Locate the cell with the specified text and output its [X, Y] center coordinate. 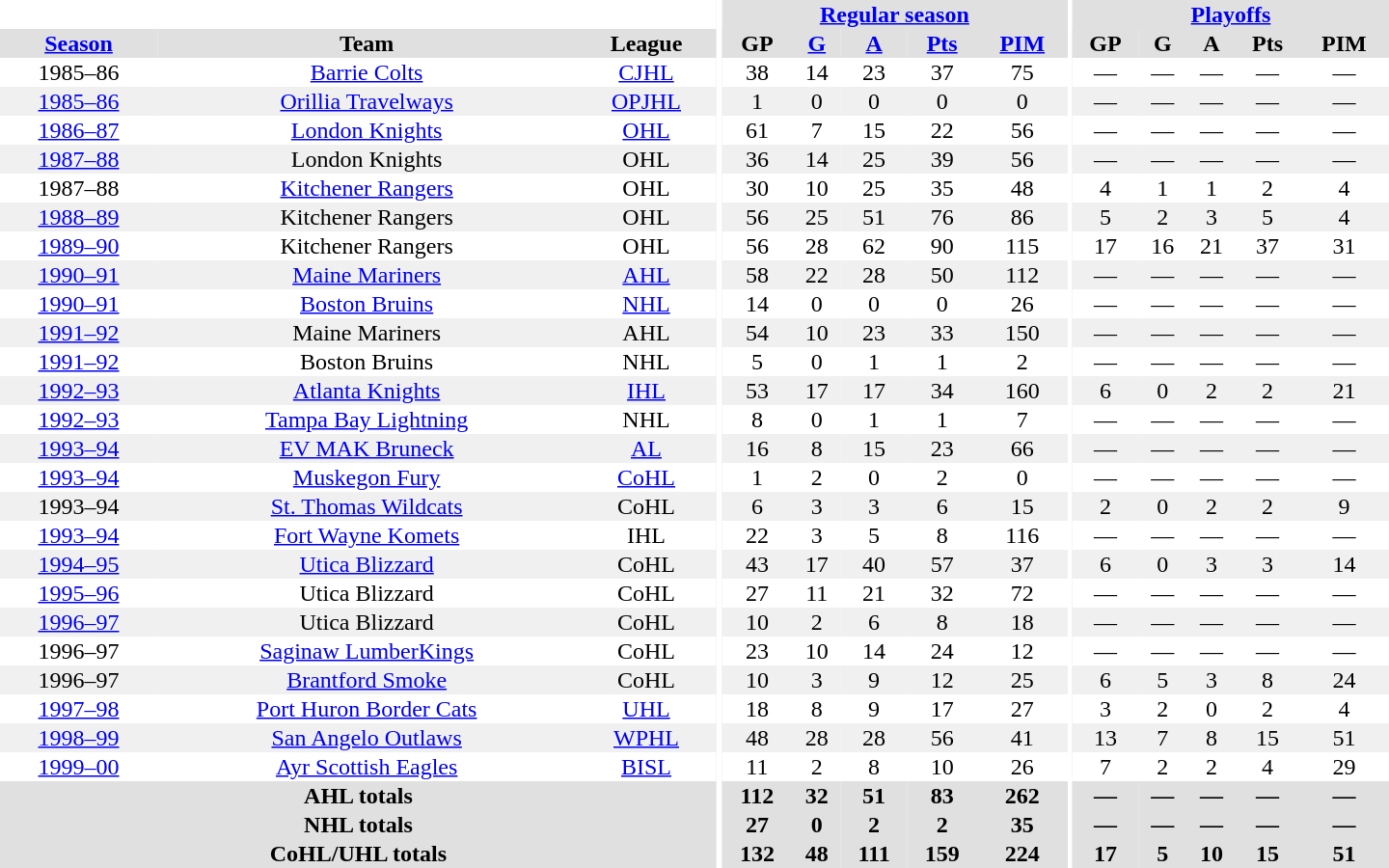
1998–99 [79, 738]
34 [941, 391]
72 [1022, 593]
UHL [646, 709]
CJHL [646, 72]
Muskegon Fury [367, 477]
1995–96 [79, 593]
Saginaw LumberKings [367, 651]
Tampa Bay Lightning [367, 420]
League [646, 43]
86 [1022, 217]
43 [756, 564]
66 [1022, 448]
Season [79, 43]
St. Thomas Wildcats [367, 506]
38 [756, 72]
111 [874, 854]
AL [646, 448]
116 [1022, 535]
30 [756, 188]
132 [756, 854]
33 [941, 333]
54 [756, 333]
NHL totals [359, 825]
AHL totals [359, 796]
150 [1022, 333]
1988–89 [79, 217]
Atlanta Knights [367, 391]
262 [1022, 796]
1997–98 [79, 709]
160 [1022, 391]
Fort Wayne Komets [367, 535]
29 [1345, 767]
Playoffs [1231, 14]
57 [941, 564]
CoHL/UHL totals [359, 854]
36 [756, 159]
1989–90 [79, 246]
Orillia Travelways [367, 101]
1999–00 [79, 767]
62 [874, 246]
13 [1105, 738]
San Angelo Outlaws [367, 738]
90 [941, 246]
159 [941, 854]
1986–87 [79, 130]
39 [941, 159]
61 [756, 130]
115 [1022, 246]
EV MAK Bruneck [367, 448]
75 [1022, 72]
OPJHL [646, 101]
Barrie Colts [367, 72]
Port Huron Border Cats [367, 709]
1994–95 [79, 564]
50 [941, 275]
58 [756, 275]
Ayr Scottish Eagles [367, 767]
76 [941, 217]
Regular season [894, 14]
WPHL [646, 738]
53 [756, 391]
41 [1022, 738]
31 [1345, 246]
BISL [646, 767]
Team [367, 43]
40 [874, 564]
Brantford Smoke [367, 680]
224 [1022, 854]
83 [941, 796]
